Detect which cell encompasses the target text, then output its [X, Y] center coordinate. 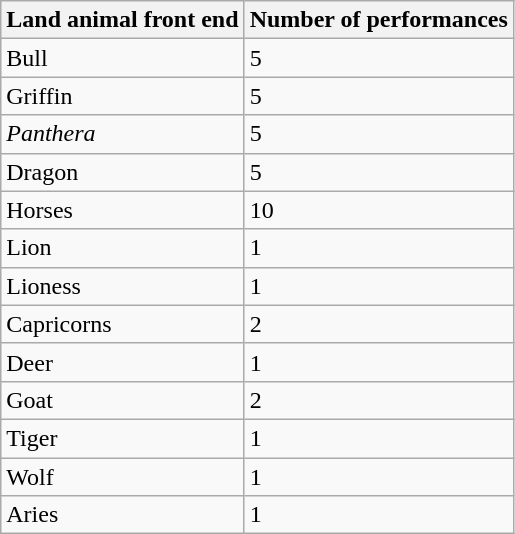
Horses [122, 210]
Goat [122, 400]
Lioness [122, 286]
Capricorns [122, 324]
Number of performances [378, 20]
Wolf [122, 477]
Tiger [122, 438]
Panthera [122, 134]
Griffin [122, 96]
Deer [122, 362]
Dragon [122, 172]
Lion [122, 248]
Bull [122, 58]
Aries [122, 515]
10 [378, 210]
Land animal front end [122, 20]
